Detect which cell encompasses the target text, then output its (x, y) center coordinate. 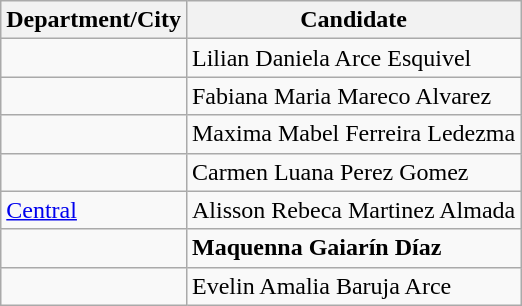
Department/City (94, 20)
Maxima Mabel Ferreira Ledezma (353, 134)
Alisson Rebeca Martinez Almada (353, 210)
Evelin Amalia Baruja Arce (353, 286)
Maquenna Gaiarín Díaz (353, 248)
Carmen Luana Perez Gomez (353, 172)
Central (94, 210)
Fabiana Maria Mareco Alvarez (353, 96)
Lilian Daniela Arce Esquivel (353, 58)
Candidate (353, 20)
